For the text-containing cell, return its midpoint in [X, Y] coordinate format. 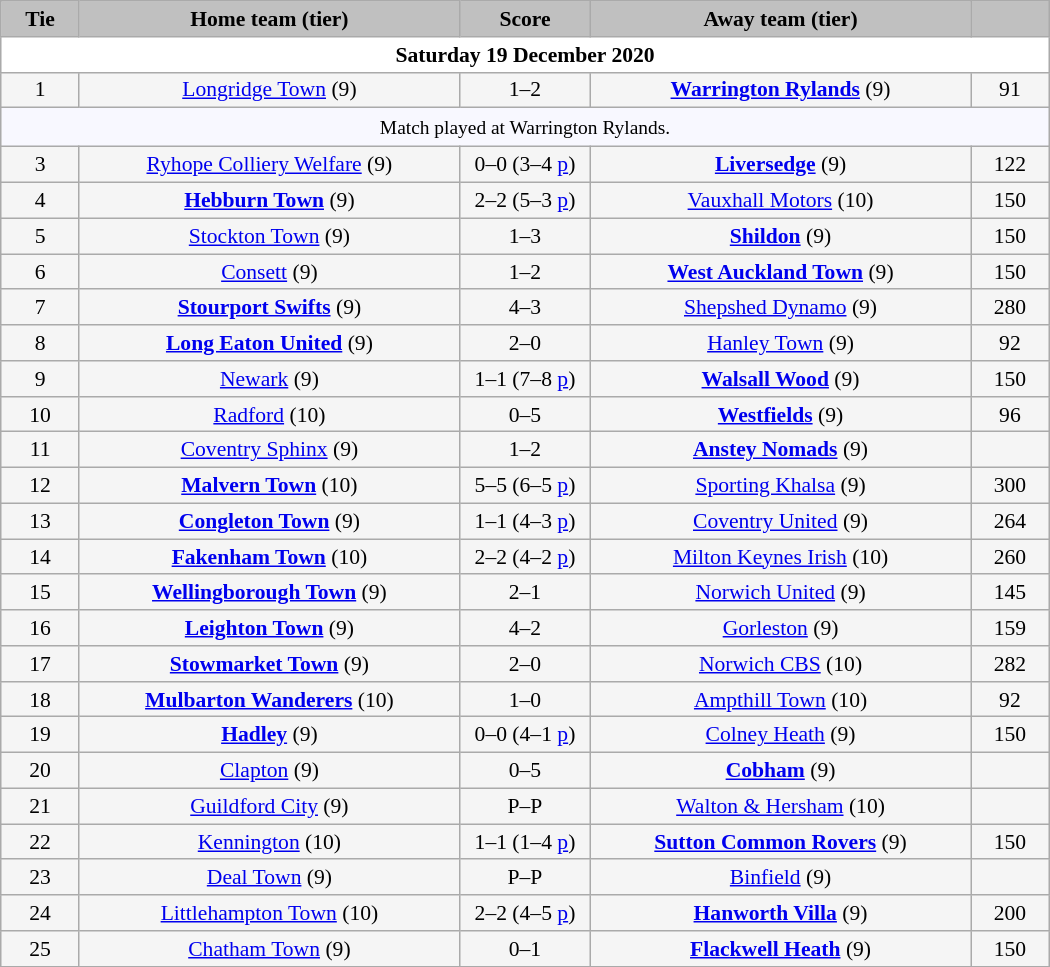
Ryhope Colliery Welfare (9) [269, 165]
4–2 [524, 628]
Stockton Town (9) [269, 236]
21 [40, 806]
10 [40, 415]
Sporting Khalsa (9) [781, 486]
Mulbarton Wanderers (10) [269, 700]
0–0 (3–4 p) [524, 165]
1–1 (7–8 p) [524, 379]
17 [40, 664]
13 [40, 522]
260 [1010, 557]
91 [1010, 90]
4–3 [524, 308]
Guildford City (9) [269, 806]
Radford (10) [269, 415]
Leighton Town (9) [269, 628]
Deal Town (9) [269, 878]
Walton & Hersham (10) [781, 806]
25 [40, 949]
Clapton (9) [269, 771]
Sutton Common Rovers (9) [781, 842]
Score [524, 19]
1–1 (4–3 p) [524, 522]
16 [40, 628]
300 [1010, 486]
Gorleston (9) [781, 628]
Coventry Sphinx (9) [269, 450]
1–1 (1–4 p) [524, 842]
Saturday 19 December 2020 [525, 55]
280 [1010, 308]
Flackwell Heath (9) [781, 949]
11 [40, 450]
7 [40, 308]
Hadley (9) [269, 735]
Westfields (9) [781, 415]
15 [40, 593]
6 [40, 272]
Consett (9) [269, 272]
Hanworth Villa (9) [781, 913]
264 [1010, 522]
0–0 (4–1 p) [524, 735]
122 [1010, 165]
Malvern Town (10) [269, 486]
Littlehampton Town (10) [269, 913]
Coventry United (9) [781, 522]
Match played at Warrington Rylands. [525, 128]
2–2 (5–3 p) [524, 201]
282 [1010, 664]
Tie [40, 19]
1–3 [524, 236]
Fakenham Town (10) [269, 557]
4 [40, 201]
Vauxhall Motors (10) [781, 201]
19 [40, 735]
Walsall Wood (9) [781, 379]
96 [1010, 415]
Stourport Swifts (9) [269, 308]
Home team (tier) [269, 19]
Hanley Town (9) [781, 343]
3 [40, 165]
159 [1010, 628]
Cobham (9) [781, 771]
Warrington Rylands (9) [781, 90]
18 [40, 700]
20 [40, 771]
Anstey Nomads (9) [781, 450]
Liversedge (9) [781, 165]
200 [1010, 913]
5 [40, 236]
Ampthill Town (10) [781, 700]
1–0 [524, 700]
Norwich CBS (10) [781, 664]
12 [40, 486]
Colney Heath (9) [781, 735]
22 [40, 842]
Long Eaton United (9) [269, 343]
Congleton Town (9) [269, 522]
Chatham Town (9) [269, 949]
Norwich United (9) [781, 593]
Newark (9) [269, 379]
23 [40, 878]
Shepshed Dynamo (9) [781, 308]
0–1 [524, 949]
Binfield (9) [781, 878]
14 [40, 557]
West Auckland Town (9) [781, 272]
2–2 (4–2 p) [524, 557]
Longridge Town (9) [269, 90]
8 [40, 343]
1 [40, 90]
24 [40, 913]
2–1 [524, 593]
Wellingborough Town (9) [269, 593]
Away team (tier) [781, 19]
Milton Keynes Irish (10) [781, 557]
Hebburn Town (9) [269, 201]
Kennington (10) [269, 842]
9 [40, 379]
Stowmarket Town (9) [269, 664]
2–2 (4–5 p) [524, 913]
5–5 (6–5 p) [524, 486]
145 [1010, 593]
Shildon (9) [781, 236]
